Output the [X, Y] coordinate of the center of the cell containing the given text.  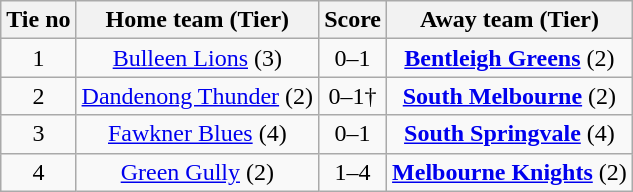
1 [38, 58]
Score [353, 20]
South Melbourne (2) [510, 96]
Bentleigh Greens (2) [510, 58]
0–1† [353, 96]
South Springvale (4) [510, 134]
4 [38, 172]
Dandenong Thunder (2) [198, 96]
3 [38, 134]
1–4 [353, 172]
2 [38, 96]
Fawkner Blues (4) [198, 134]
Melbourne Knights (2) [510, 172]
Home team (Tier) [198, 20]
Green Gully (2) [198, 172]
Away team (Tier) [510, 20]
Bulleen Lions (3) [198, 58]
Tie no [38, 20]
